For the text-containing cell, return its midpoint in (x, y) coordinate format. 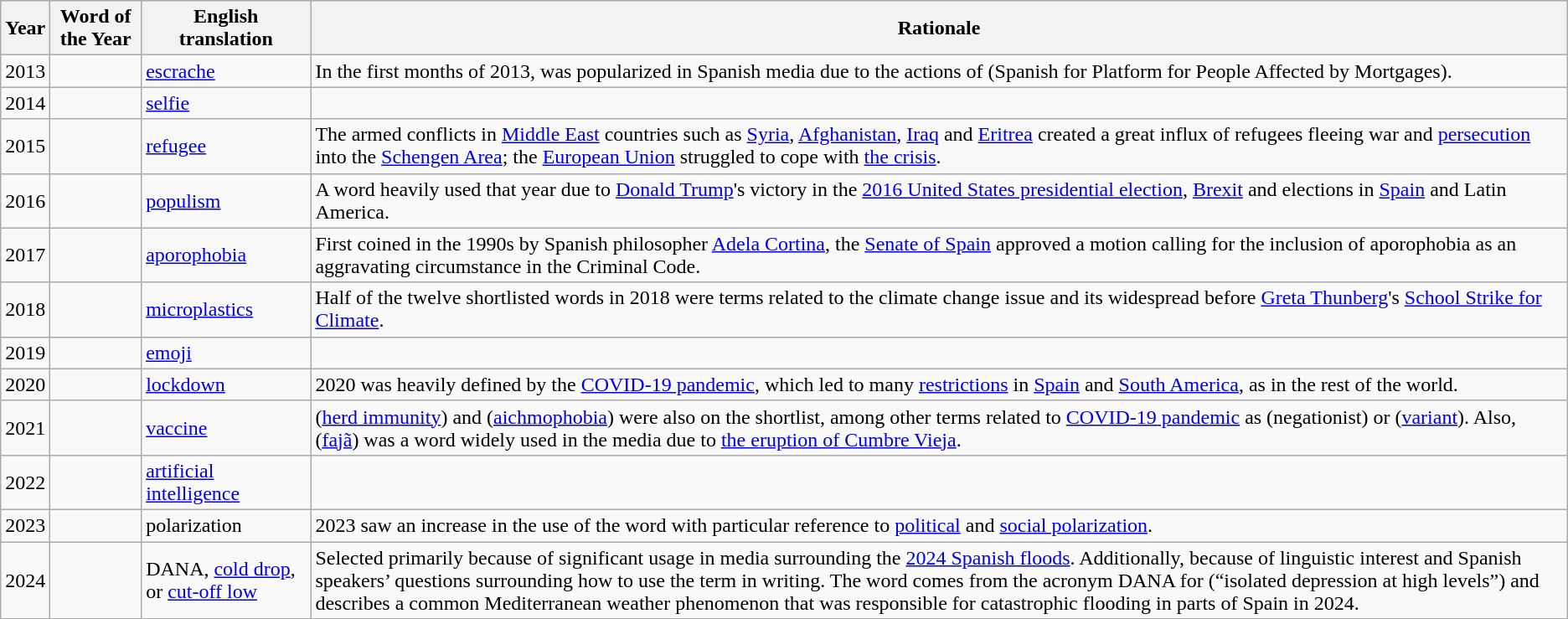
polarization (226, 525)
Word of the Year (95, 28)
artificial intelligence (226, 482)
refugee (226, 146)
2015 (25, 146)
2020 was heavily defined by the COVID-19 pandemic, which led to many restrictions in Spain and South America, as in the rest of the world. (939, 384)
2020 (25, 384)
populism (226, 201)
English translation (226, 28)
Year (25, 28)
escrache (226, 71)
2024 (25, 580)
microplastics (226, 310)
2023 (25, 525)
emoji (226, 353)
2019 (25, 353)
2021 (25, 427)
2016 (25, 201)
2018 (25, 310)
selfie (226, 103)
In the first months of 2013, was popularized in Spanish media due to the actions of (Spanish for Platform for People Affected by Mortgages). (939, 71)
Rationale (939, 28)
vaccine (226, 427)
2017 (25, 255)
2023 saw an increase in the use of the word with particular reference to political and social polarization. (939, 525)
lockdown (226, 384)
DANA, cold drop, or cut-off low (226, 580)
aporophobia (226, 255)
2022 (25, 482)
2013 (25, 71)
2014 (25, 103)
